Find where the given text appears and provide that cell's center as [x, y] coordinate. 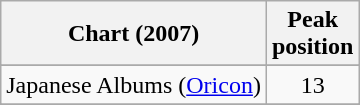
Peakposition [312, 34]
13 [312, 85]
Chart (2007) [134, 34]
Japanese Albums (Oricon) [134, 85]
